Pinpoint the cell where the given text exists, returning its (x, y) midpoint coordinate. 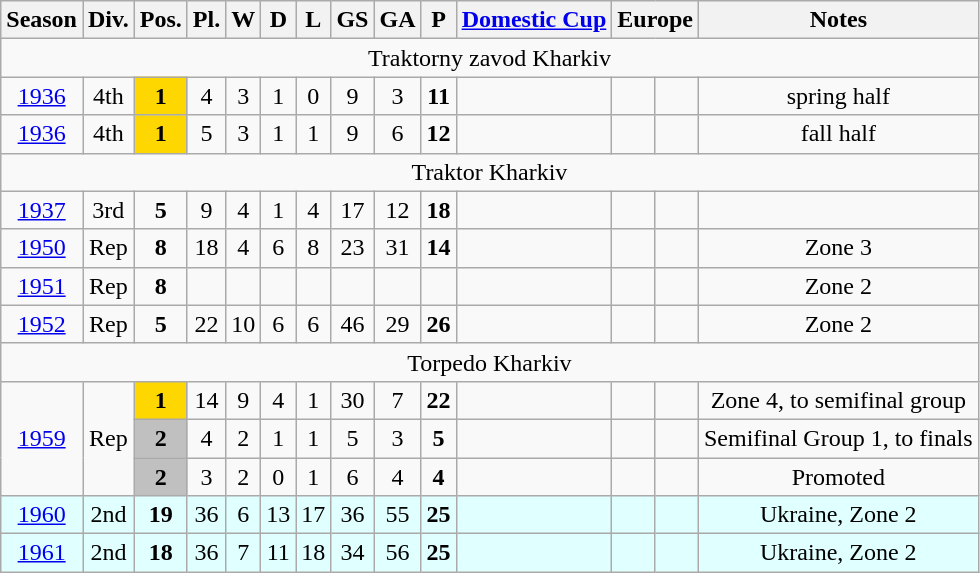
L (314, 20)
26 (438, 324)
1950 (42, 248)
34 (352, 553)
3rd (108, 210)
13 (278, 515)
fall half (838, 134)
Zone 4, to semifinal group (838, 400)
Traktorny zavod Kharkiv (490, 58)
30 (352, 400)
GA (398, 20)
23 (352, 248)
1951 (42, 286)
Semifinal Group 1, to finals (838, 438)
Div. (108, 20)
GS (352, 20)
10 (244, 324)
1959 (42, 438)
Pl. (206, 20)
Traktor Kharkiv (490, 172)
Torpedo Kharkiv (490, 362)
46 (352, 324)
31 (398, 248)
29 (398, 324)
Europe (656, 20)
Pos. (160, 20)
1937 (42, 210)
1952 (42, 324)
P (438, 20)
Domestic Cup (534, 20)
55 (398, 515)
W (244, 20)
spring half (838, 96)
56 (398, 553)
1961 (42, 553)
Zone 3 (838, 248)
D (278, 20)
Season (42, 20)
Promoted (838, 477)
1960 (42, 515)
Notes (838, 20)
19 (160, 515)
